Output the (X, Y) coordinate of the center of the cell containing the given text.  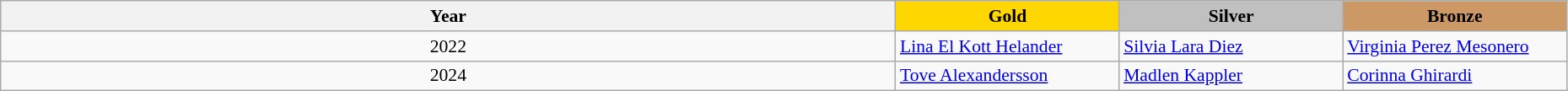
Corinna Ghirardi (1454, 76)
Madlen Kappler (1231, 76)
Virginia Perez Mesonero (1454, 46)
Lina El Kott Helander (1007, 46)
Silvia Lara Diez (1231, 46)
Tove Alexandersson (1007, 76)
Silver (1231, 16)
2024 (449, 76)
2022 (449, 46)
Bronze (1454, 16)
Year (449, 16)
Gold (1007, 16)
